Capture the cell that displays the provided text and extract its (x, y) central coordinate. 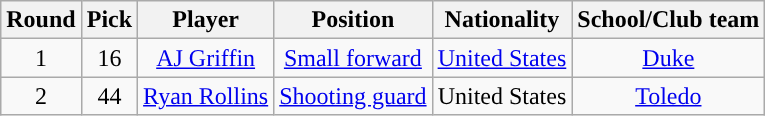
Ryan Rollins (206, 96)
Small forward (353, 58)
1 (41, 58)
School/Club team (668, 20)
Position (353, 20)
Nationality (502, 20)
Shooting guard (353, 96)
Pick (109, 20)
AJ Griffin (206, 58)
2 (41, 96)
Round (41, 20)
44 (109, 96)
Player (206, 20)
16 (109, 58)
Toledo (668, 96)
Duke (668, 58)
